Return the [X, Y] coordinate for the center point of the cell that contains the specified text.  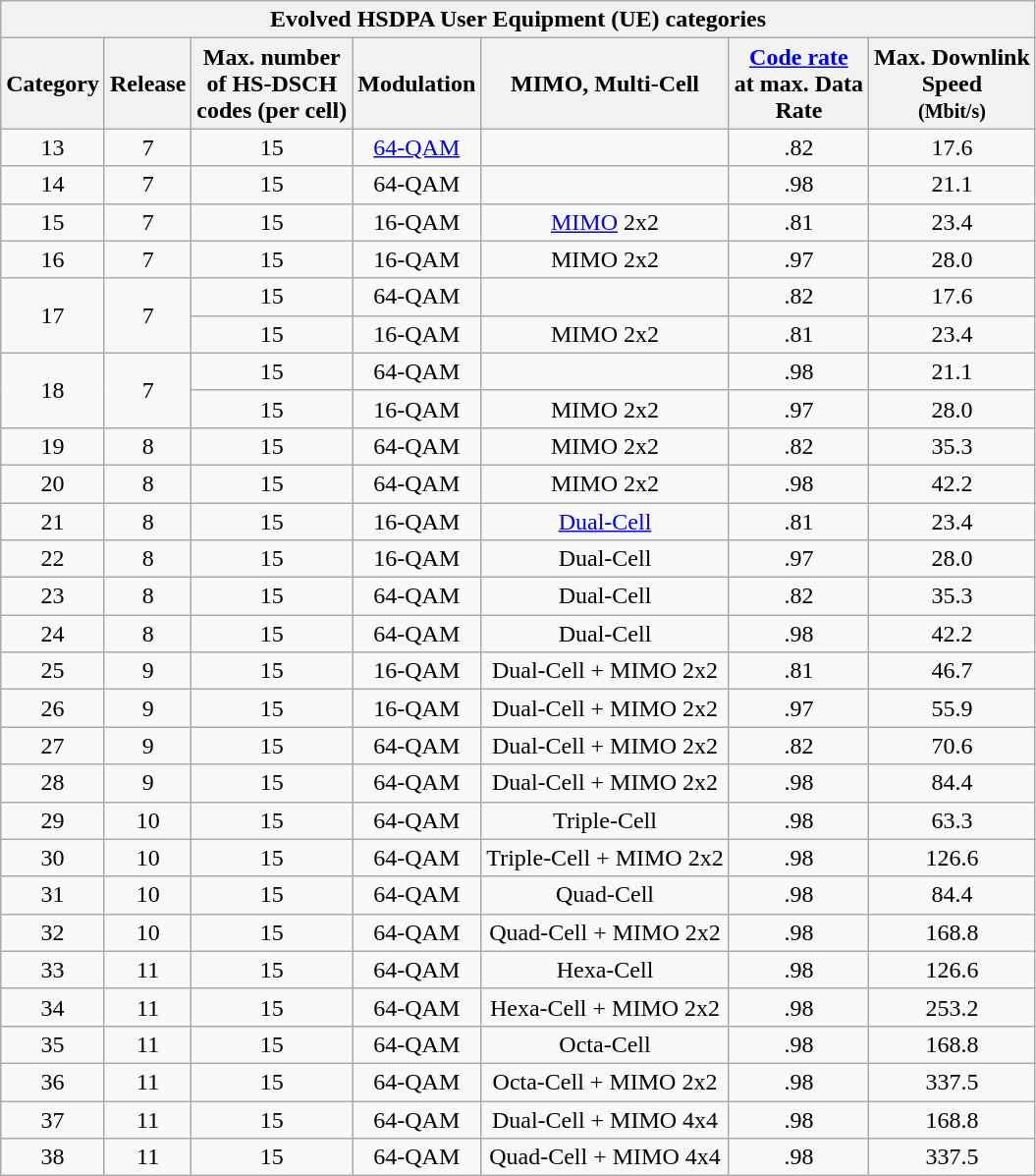
63.3 [953, 820]
55.9 [953, 708]
20 [53, 483]
Quad-Cell [605, 895]
31 [53, 895]
29 [53, 820]
25 [53, 671]
46.7 [953, 671]
Evolved HSDPA User Equipment (UE) categories [518, 20]
Dual-Cell + MIMO 4x4 [605, 1119]
Category [53, 84]
35 [53, 1044]
Max. DownlinkSpeed(Mbit/s) [953, 84]
33 [53, 970]
253.2 [953, 1007]
Quad-Cell + MIMO 4x4 [605, 1157]
MIMO, Multi-Cell [605, 84]
Code rateat max. DataRate [798, 84]
18 [53, 390]
Triple-Cell + MIMO 2x2 [605, 858]
16 [53, 259]
22 [53, 559]
Triple-Cell [605, 820]
34 [53, 1007]
28 [53, 783]
Hexa-Cell + MIMO 2x2 [605, 1007]
26 [53, 708]
13 [53, 147]
Modulation [416, 84]
36 [53, 1082]
19 [53, 446]
21 [53, 522]
38 [53, 1157]
Octa-Cell + MIMO 2x2 [605, 1082]
Quad-Cell + MIMO 2x2 [605, 932]
Octa-Cell [605, 1044]
Hexa-Cell [605, 970]
17 [53, 315]
30 [53, 858]
27 [53, 746]
Max. numberof HS-DSCHcodes (per cell) [272, 84]
14 [53, 185]
37 [53, 1119]
70.6 [953, 746]
Release [147, 84]
24 [53, 634]
23 [53, 596]
32 [53, 932]
